Determine the [x, y] coordinate at the center of the cell enclosing the given text.  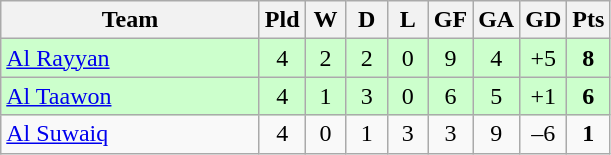
Al Rayyan [130, 58]
Al Suwaiq [130, 134]
D [366, 20]
GF [450, 20]
+1 [544, 96]
+5 [544, 58]
W [326, 20]
8 [588, 58]
–6 [544, 134]
5 [496, 96]
GD [544, 20]
Team [130, 20]
Pts [588, 20]
GA [496, 20]
Al Taawon [130, 96]
L [408, 20]
Pld [282, 20]
